Find where the given text appears and provide that cell's center as (X, Y) coordinate. 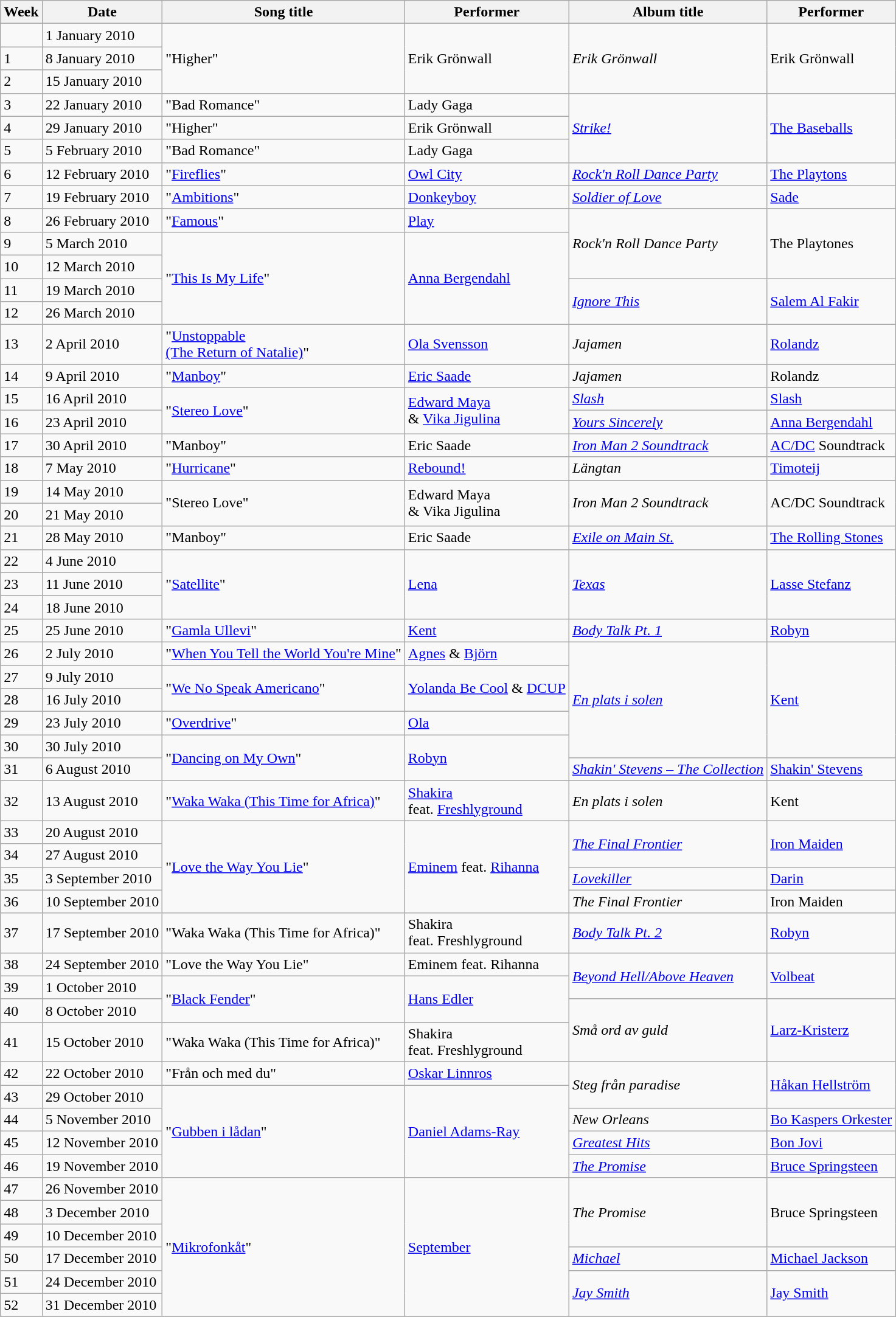
Ola (487, 723)
23 April 2010 (102, 422)
8 January 2010 (102, 58)
8 October 2010 (102, 1010)
27 August 2010 (102, 855)
51 (21, 1282)
Darin (831, 878)
30 April 2010 (102, 445)
2 (21, 82)
52 (21, 1305)
2 April 2010 (102, 344)
Shakin' Stevens – The Collection (668, 770)
3 (21, 105)
Lasse Stefanz (831, 584)
12 (21, 313)
24 (21, 607)
Play (487, 220)
Ola Svensson (487, 344)
5 March 2010 (102, 243)
1 October 2010 (102, 987)
16 July 2010 (102, 700)
"We No Speak Americano" (283, 689)
19 November 2010 (102, 1166)
42 (21, 1073)
Body Talk Pt. 1 (668, 630)
20 August 2010 (102, 832)
1 (21, 58)
16 (21, 422)
10 (21, 266)
30 (21, 746)
44 (21, 1120)
"When You Tell the World You're Mine" (283, 653)
24 September 2010 (102, 964)
47 (21, 1189)
9 (21, 243)
13 August 2010 (102, 801)
30 July 2010 (102, 746)
16 April 2010 (102, 399)
17 (21, 445)
"Mikrofonkåt" (283, 1247)
Bon Jovi (831, 1143)
22 October 2010 (102, 1073)
21 May 2010 (102, 515)
5 February 2010 (102, 151)
15 October 2010 (102, 1041)
9 April 2010 (102, 376)
Owl City (487, 174)
"Dancing on My Own" (283, 758)
22 January 2010 (102, 105)
7 (21, 197)
34 (21, 855)
11 (21, 290)
48 (21, 1212)
Volbeat (831, 976)
18 (21, 468)
26 (21, 653)
26 November 2010 (102, 1189)
12 November 2010 (102, 1143)
19 February 2010 (102, 197)
"Gamla Ullevi" (283, 630)
26 February 2010 (102, 220)
31 (21, 770)
Texas (668, 584)
Små ord av guld (668, 1030)
Michael Jackson (831, 1259)
41 (21, 1041)
25 June 2010 (102, 630)
Exile on Main St. (668, 538)
28 (21, 700)
Larz-Kristerz (831, 1030)
21 (21, 538)
Greatest Hits (668, 1143)
31 December 2010 (102, 1305)
Strike! (668, 128)
23 (21, 584)
10 December 2010 (102, 1235)
29 (21, 723)
29 January 2010 (102, 128)
9 July 2010 (102, 677)
Beyond Hell/Above Heaven (668, 976)
20 (21, 515)
Rebound! (487, 468)
13 (21, 344)
"Unstoppable (The Return of Natalie)" (283, 344)
Soldier of Love (668, 197)
September (487, 1247)
The Playtones (831, 243)
Salem Al Fakir (831, 302)
3 December 2010 (102, 1212)
38 (21, 964)
46 (21, 1166)
12 March 2010 (102, 266)
6 August 2010 (102, 770)
Week (21, 12)
17 December 2010 (102, 1259)
22 (21, 561)
15 January 2010 (102, 82)
Body Talk Pt. 2 (668, 933)
15 (21, 399)
Shakin' Stevens (831, 770)
The Rolling Stones (831, 538)
Timoteij (831, 468)
10 September 2010 (102, 902)
"Från och med du" (283, 1073)
"Ambitions" (283, 197)
Yours Sincerely (668, 422)
7 May 2010 (102, 468)
50 (21, 1259)
45 (21, 1143)
11 June 2010 (102, 584)
Bo Kaspers Orkester (831, 1120)
32 (21, 801)
8 (21, 220)
24 December 2010 (102, 1282)
40 (21, 1010)
Donkeyboy (487, 197)
25 (21, 630)
New Orleans (668, 1120)
"Black Fender" (283, 999)
35 (21, 878)
Steg från paradise (668, 1085)
14 (21, 376)
Håkan Hellström (831, 1085)
43 (21, 1097)
The Playtons (831, 174)
Song title (283, 12)
4 (21, 128)
Date (102, 12)
2 July 2010 (102, 653)
Oskar Linnros (487, 1073)
4 June 2010 (102, 561)
"Fireflies" (283, 174)
26 March 2010 (102, 313)
"This Is My Life" (283, 278)
Daniel Adams-Ray (487, 1131)
39 (21, 987)
17 September 2010 (102, 933)
The Baseballs (831, 128)
49 (21, 1235)
19 (21, 492)
"Hurricane" (283, 468)
Ignore This (668, 302)
"Satellite" (283, 584)
Lovekiller (668, 878)
19 March 2010 (102, 290)
12 February 2010 (102, 174)
1 January 2010 (102, 35)
6 (21, 174)
23 July 2010 (102, 723)
29 October 2010 (102, 1097)
Längtan (668, 468)
14 May 2010 (102, 492)
37 (21, 933)
"Overdrive" (283, 723)
Hans Edler (487, 999)
Sade (831, 197)
3 September 2010 (102, 878)
Album title (668, 12)
18 June 2010 (102, 607)
Agnes & Björn (487, 653)
28 May 2010 (102, 538)
Michael (668, 1259)
"Gubben i lådan" (283, 1131)
33 (21, 832)
36 (21, 902)
5 (21, 151)
5 November 2010 (102, 1120)
"Famous" (283, 220)
27 (21, 677)
Yolanda Be Cool & DCUP (487, 689)
Lena (487, 584)
